From the cell containing the given text, extract its center point as [X, Y] coordinate. 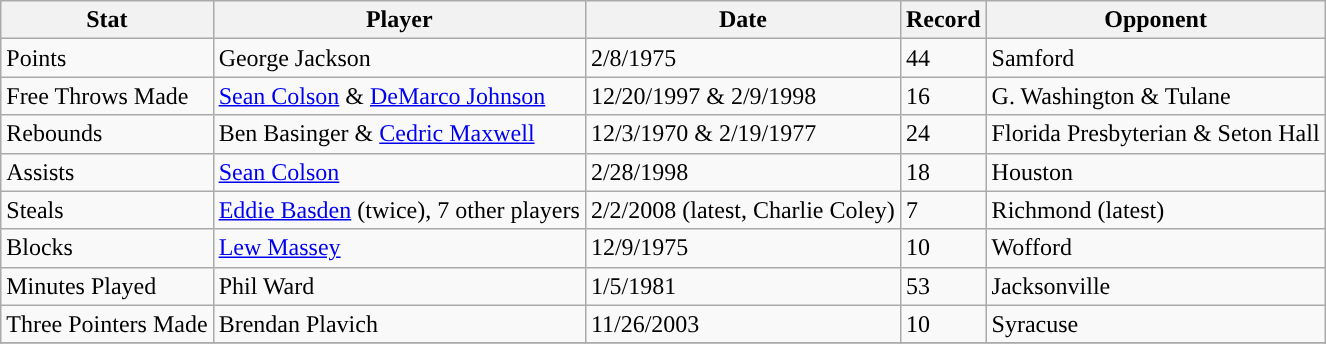
53 [943, 286]
16 [943, 96]
Jacksonville [1156, 286]
Rebounds [107, 134]
Houston [1156, 172]
44 [943, 58]
Player [399, 20]
2/28/1998 [742, 172]
Sean Colson & DeMarco Johnson [399, 96]
Minutes Played [107, 286]
Florida Presbyterian & Seton Hall [1156, 134]
Stat [107, 20]
Samford [1156, 58]
Wofford [1156, 248]
7 [943, 210]
12/20/1997 & 2/9/1998 [742, 96]
Opponent [1156, 20]
G. Washington & Tulane [1156, 96]
2/2/2008 (latest, Charlie Coley) [742, 210]
Points [107, 58]
2/8/1975 [742, 58]
Syracuse [1156, 324]
1/5/1981 [742, 286]
Assists [107, 172]
George Jackson [399, 58]
Lew Massey [399, 248]
Record [943, 20]
12/3/1970 & 2/19/1977 [742, 134]
18 [943, 172]
11/26/2003 [742, 324]
Free Throws Made [107, 96]
Richmond (latest) [1156, 210]
Brendan Plavich [399, 324]
Sean Colson [399, 172]
Eddie Basden (twice), 7 other players [399, 210]
Phil Ward [399, 286]
Date [742, 20]
Three Pointers Made [107, 324]
Steals [107, 210]
Blocks [107, 248]
12/9/1975 [742, 248]
24 [943, 134]
Ben Basinger & Cedric Maxwell [399, 134]
